From the cell containing the given text, extract its center point as [X, Y] coordinate. 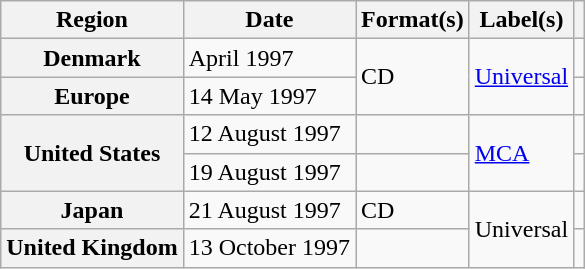
Japan [92, 210]
Europe [92, 96]
United States [92, 153]
13 October 1997 [269, 248]
Format(s) [413, 20]
Date [269, 20]
Denmark [92, 58]
April 1997 [269, 58]
21 August 1997 [269, 210]
United Kingdom [92, 248]
12 August 1997 [269, 134]
19 August 1997 [269, 172]
Label(s) [521, 20]
MCA [521, 153]
Region [92, 20]
14 May 1997 [269, 96]
